Identify which cell holds the provided text, then report its [x, y] central coordinate. 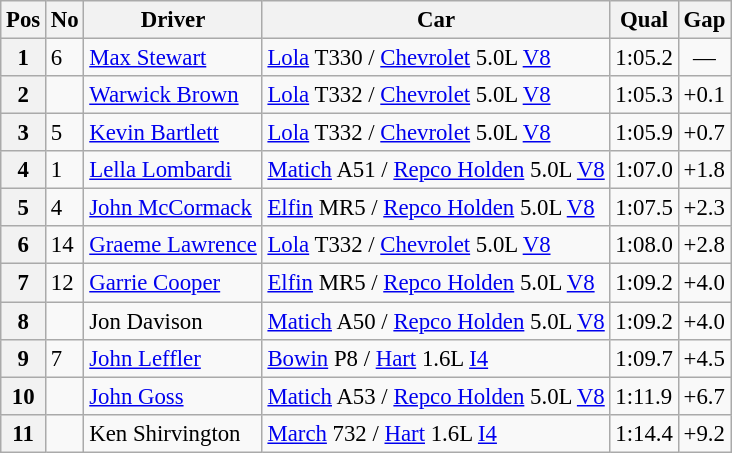
+2.8 [704, 245]
Lella Lombardi [173, 170]
14 [65, 245]
Graeme Lawrence [173, 245]
10 [24, 396]
12 [65, 283]
Garrie Cooper [173, 283]
1:11.9 [644, 396]
Qual [644, 20]
Matich A51 / Repco Holden 5.0L V8 [436, 170]
John Goss [173, 396]
1:05.3 [644, 95]
Car [436, 20]
Matich A50 / Repco Holden 5.0L V8 [436, 321]
1:07.0 [644, 170]
8 [24, 321]
1:14.4 [644, 433]
John Leffler [173, 358]
3 [24, 133]
Driver [173, 20]
+0.1 [704, 95]
+2.3 [704, 208]
Bowin P8 / Hart 1.6L I4 [436, 358]
— [704, 58]
Lola T330 / Chevrolet 5.0L V8 [436, 58]
John McCormack [173, 208]
Ken Shirvington [173, 433]
Kevin Bartlett [173, 133]
9 [24, 358]
1:05.2 [644, 58]
1:08.0 [644, 245]
Pos [24, 20]
Jon Davison [173, 321]
Matich A53 / Repco Holden 5.0L V8 [436, 396]
Warwick Brown [173, 95]
+1.8 [704, 170]
+0.7 [704, 133]
+9.2 [704, 433]
1:09.7 [644, 358]
2 [24, 95]
March 732 / Hart 1.6L I4 [436, 433]
No [65, 20]
+4.5 [704, 358]
11 [24, 433]
1:05.9 [644, 133]
Gap [704, 20]
1:07.5 [644, 208]
Max Stewart [173, 58]
+6.7 [704, 396]
